Search for the cell housing the specified text and yield its (x, y) center coordinate. 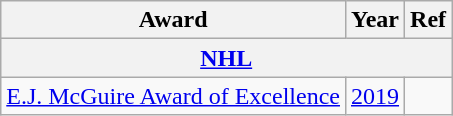
E.J. McGuire Award of Excellence (174, 96)
Award (174, 20)
2019 (374, 96)
Year (374, 20)
NHL (226, 58)
Ref (428, 20)
